Detect which cell encompasses the target text, then output its [x, y] center coordinate. 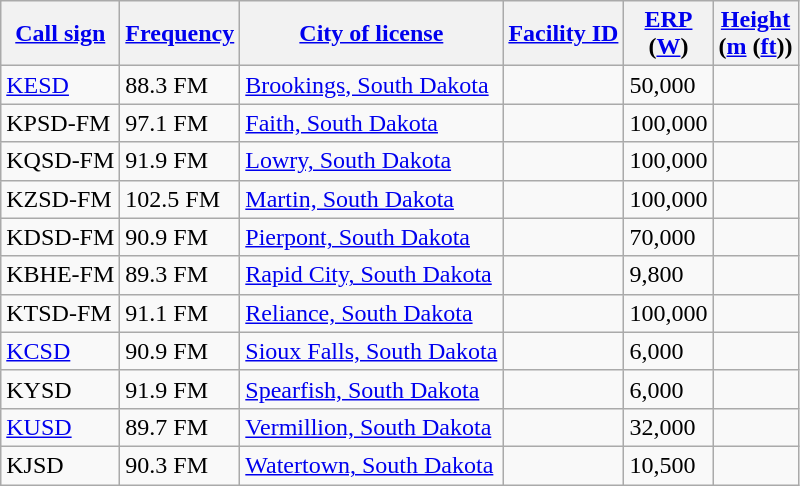
32,000 [668, 427]
KQSD-FM [60, 161]
KBHE-FM [60, 275]
Reliance, South Dakota [372, 313]
89.3 FM [180, 275]
Height(m (ft)) [756, 34]
KUSD [60, 427]
102.5 FM [180, 199]
KZSD-FM [60, 199]
9,800 [668, 275]
Martin, South Dakota [372, 199]
Call sign [60, 34]
70,000 [668, 237]
City of license [372, 34]
KPSD-FM [60, 123]
Watertown, South Dakota [372, 465]
90.3 FM [180, 465]
Spearfish, South Dakota [372, 389]
Pierpont, South Dakota [372, 237]
89.7 FM [180, 427]
10,500 [668, 465]
KESD [60, 85]
KJSD [60, 465]
Facility ID [564, 34]
Frequency [180, 34]
ERP(W) [668, 34]
Faith, South Dakota [372, 123]
KTSD-FM [60, 313]
Brookings, South Dakota [372, 85]
KCSD [60, 351]
Vermillion, South Dakota [372, 427]
88.3 FM [180, 85]
Lowry, South Dakota [372, 161]
91.1 FM [180, 313]
Sioux Falls, South Dakota [372, 351]
KYSD [60, 389]
50,000 [668, 85]
Rapid City, South Dakota [372, 275]
KDSD-FM [60, 237]
97.1 FM [180, 123]
